Pinpoint the cell where the given text exists, returning its (x, y) midpoint coordinate. 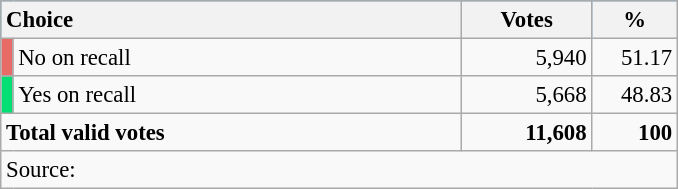
Total valid votes (232, 133)
Yes on recall (237, 95)
Source: (340, 170)
5,940 (526, 58)
% (635, 20)
51.17 (635, 58)
5,668 (526, 95)
No on recall (237, 58)
100 (635, 133)
Votes (526, 20)
11,608 (526, 133)
Choice (232, 20)
48.83 (635, 95)
